Determine the (x, y) coordinate at the center of the cell enclosing the given text.  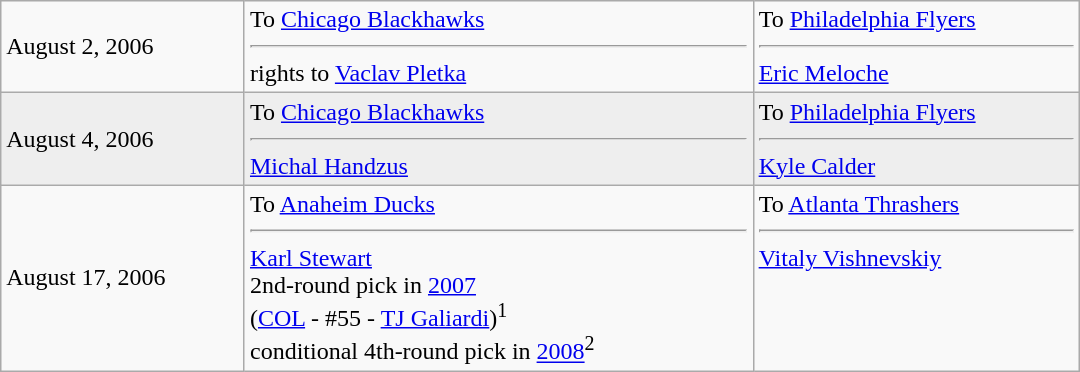
To Philadelphia FlyersEric Meloche (916, 47)
August 4, 2006 (123, 139)
To Chicago Blackhawksrights to Vaclav Pletka (498, 47)
To Anaheim DucksKarl Stewart2nd-round pick in 2007(COL - #55 - TJ Galiardi)1conditional 4th-round pick in 20082 (498, 278)
August 2, 2006 (123, 47)
To Atlanta ThrashersVitaly Vishnevskiy (916, 278)
To Chicago BlackhawksMichal Handzus (498, 139)
To Philadelphia FlyersKyle Calder (916, 139)
August 17, 2006 (123, 278)
